Pinpoint the cell where the given text exists, returning its [x, y] midpoint coordinate. 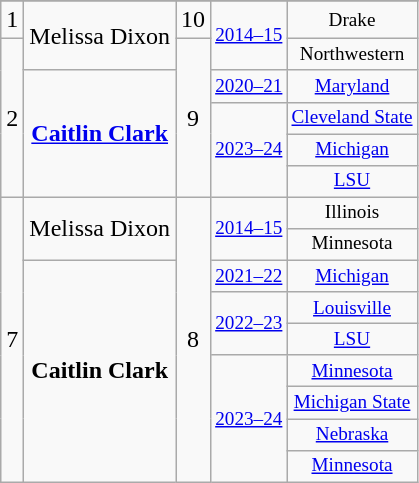
Drake [352, 20]
Northwestern [352, 55]
7 [12, 340]
Cleveland State [352, 118]
Illinois [352, 213]
9 [194, 118]
1 [12, 20]
2020–21 [249, 86]
Maryland [352, 86]
Nebraska [352, 434]
Louisville [352, 308]
10 [194, 20]
2 [12, 118]
2022–23 [249, 324]
Michigan State [352, 403]
8 [194, 340]
2021–22 [249, 276]
